Return the (X, Y) coordinate for the center point of the cell that contains the specified text.  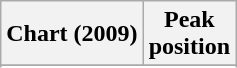
Peakposition (189, 34)
Chart (2009) (72, 34)
